Return the [x, y] coordinate for the center point of the cell that contains the specified text.  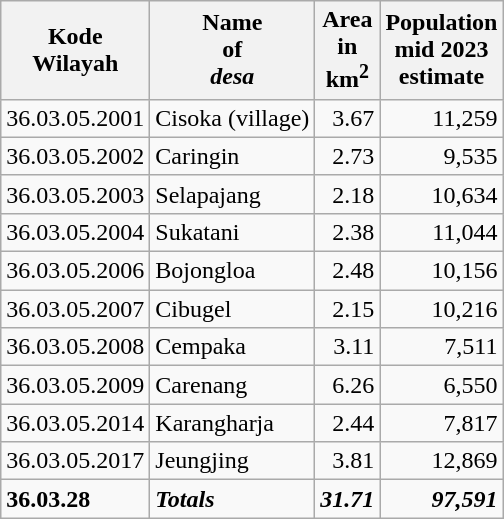
2.73 [348, 156]
Populationmid 2023estimate [442, 50]
Area in km2 [348, 50]
2.18 [348, 194]
3.81 [348, 461]
Bojongloa [232, 271]
36.03.05.2006 [76, 271]
6,550 [442, 385]
Cempaka [232, 347]
36.03.05.2008 [76, 347]
12,869 [442, 461]
11,259 [442, 118]
2.44 [348, 423]
36.03.05.2017 [76, 461]
6.26 [348, 385]
Carenang [232, 385]
10,216 [442, 309]
Cisoka (village) [232, 118]
2.38 [348, 232]
36.03.05.2004 [76, 232]
7,817 [442, 423]
2.15 [348, 309]
Cibugel [232, 309]
Jeungjing [232, 461]
3.11 [348, 347]
2.48 [348, 271]
97,591 [442, 499]
9,535 [442, 156]
Kode Wilayah [76, 50]
31.71 [348, 499]
7,511 [442, 347]
10,156 [442, 271]
36.03.28 [76, 499]
36.03.05.2007 [76, 309]
Caringin [232, 156]
3.67 [348, 118]
10,634 [442, 194]
36.03.05.2003 [76, 194]
36.03.05.2014 [76, 423]
Karangharja [232, 423]
36.03.05.2001 [76, 118]
Sukatani [232, 232]
Totals [232, 499]
36.03.05.2002 [76, 156]
Selapajang [232, 194]
36.03.05.2009 [76, 385]
11,044 [442, 232]
Nameof desa [232, 50]
